Locate the cell with the specified text and output its [x, y] center coordinate. 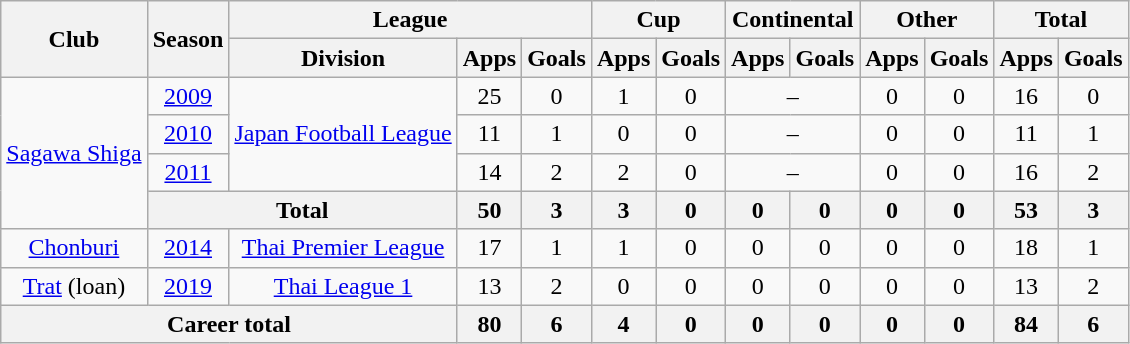
Career total [229, 324]
Other [927, 20]
14 [489, 172]
Trat (loan) [74, 286]
2010 [188, 134]
53 [1026, 210]
Thai Premier League [343, 248]
Cup [658, 20]
2014 [188, 248]
2011 [188, 172]
84 [1026, 324]
Club [74, 39]
18 [1026, 248]
80 [489, 324]
Sagawa Shiga [74, 153]
Thai League 1 [343, 286]
50 [489, 210]
25 [489, 96]
Japan Football League [343, 134]
Chonburi [74, 248]
Division [343, 58]
4 [623, 324]
Season [188, 39]
2019 [188, 286]
Continental [793, 20]
2009 [188, 96]
17 [489, 248]
League [410, 20]
